Provide the (X, Y) coordinate of the cell's center where the given text is located.  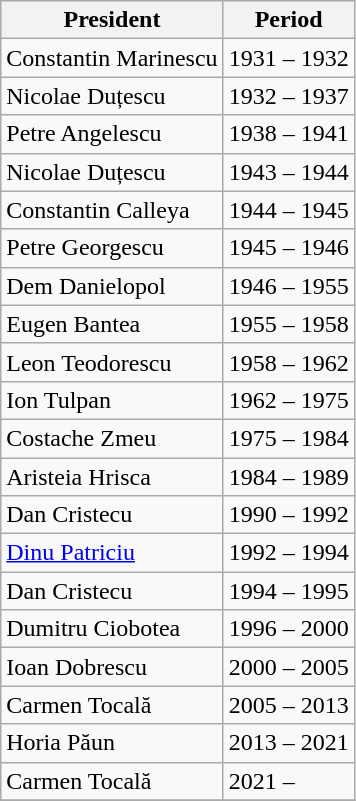
Leon Teodorescu (112, 362)
Horia Păun (112, 743)
1945 – 1946 (288, 248)
Petre Angelescu (112, 134)
Constantin Calleya (112, 210)
Dem Danielopol (112, 286)
1962 – 1975 (288, 400)
Dinu Patriciu (112, 553)
1992 – 1994 (288, 553)
Dumitru Ciobotea (112, 629)
Ion Tulpan (112, 400)
Period (288, 20)
1946 – 1955 (288, 286)
1975 – 1984 (288, 438)
Aristeia Hrisca (112, 477)
1931 – 1932 (288, 58)
1944 – 1945 (288, 210)
Costache Zmeu (112, 438)
1994 – 1995 (288, 591)
1984 – 1989 (288, 477)
Ioan Dobrescu (112, 667)
Eugen Bantea (112, 324)
1996 – 2000 (288, 629)
2021 – (288, 781)
2013 – 2021 (288, 743)
President (112, 20)
2000 – 2005 (288, 667)
1955 – 1958 (288, 324)
1943 – 1944 (288, 172)
Petre Georgescu (112, 248)
1932 – 1937 (288, 96)
Constantin Marinescu (112, 58)
1990 – 1992 (288, 515)
1938 – 1941 (288, 134)
1958 – 1962 (288, 362)
2005 – 2013 (288, 705)
